Determine the [x, y] coordinate at the center of the cell enclosing the given text.  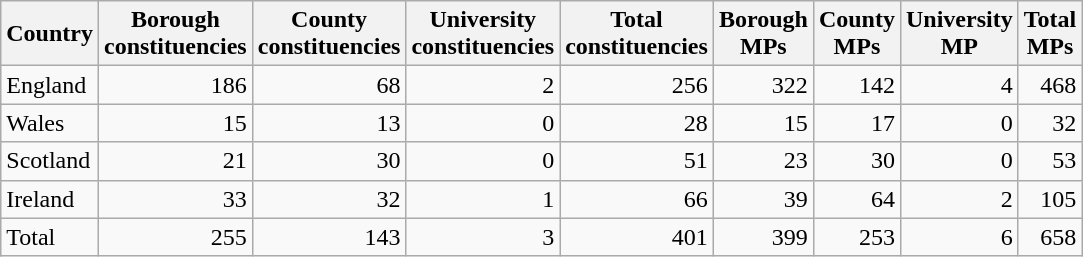
105 [1050, 199]
68 [329, 85]
53 [1050, 161]
TotalMPs [1050, 34]
21 [175, 161]
186 [175, 85]
322 [763, 85]
13 [329, 123]
1 [483, 199]
4 [959, 85]
468 [1050, 85]
658 [1050, 237]
Scotland [50, 161]
CountyMPs [856, 34]
253 [856, 237]
6 [959, 237]
Boroughconstituencies [175, 34]
3 [483, 237]
BoroughMPs [763, 34]
142 [856, 85]
64 [856, 199]
33 [175, 199]
51 [637, 161]
Ireland [50, 199]
256 [637, 85]
Wales [50, 123]
UniversityMP [959, 34]
66 [637, 199]
39 [763, 199]
143 [329, 237]
Countyconstituencies [329, 34]
401 [637, 237]
23 [763, 161]
Total [50, 237]
399 [763, 237]
Country [50, 34]
England [50, 85]
28 [637, 123]
255 [175, 237]
17 [856, 123]
Totalconstituencies [637, 34]
Universityconstituencies [483, 34]
